Return (X, Y) of the center of cell containing provided text 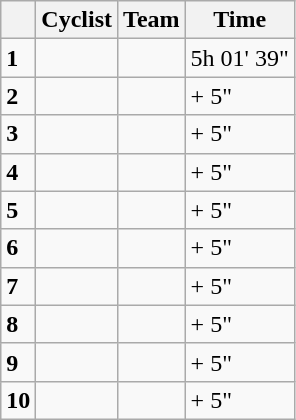
3 (18, 134)
4 (18, 172)
2 (18, 96)
9 (18, 362)
Time (240, 20)
5h 01' 39" (240, 58)
8 (18, 324)
Cyclist (77, 20)
6 (18, 248)
5 (18, 210)
Team (152, 20)
10 (18, 400)
7 (18, 286)
1 (18, 58)
